Pinpoint the cell where the given text exists, returning its (X, Y) midpoint coordinate. 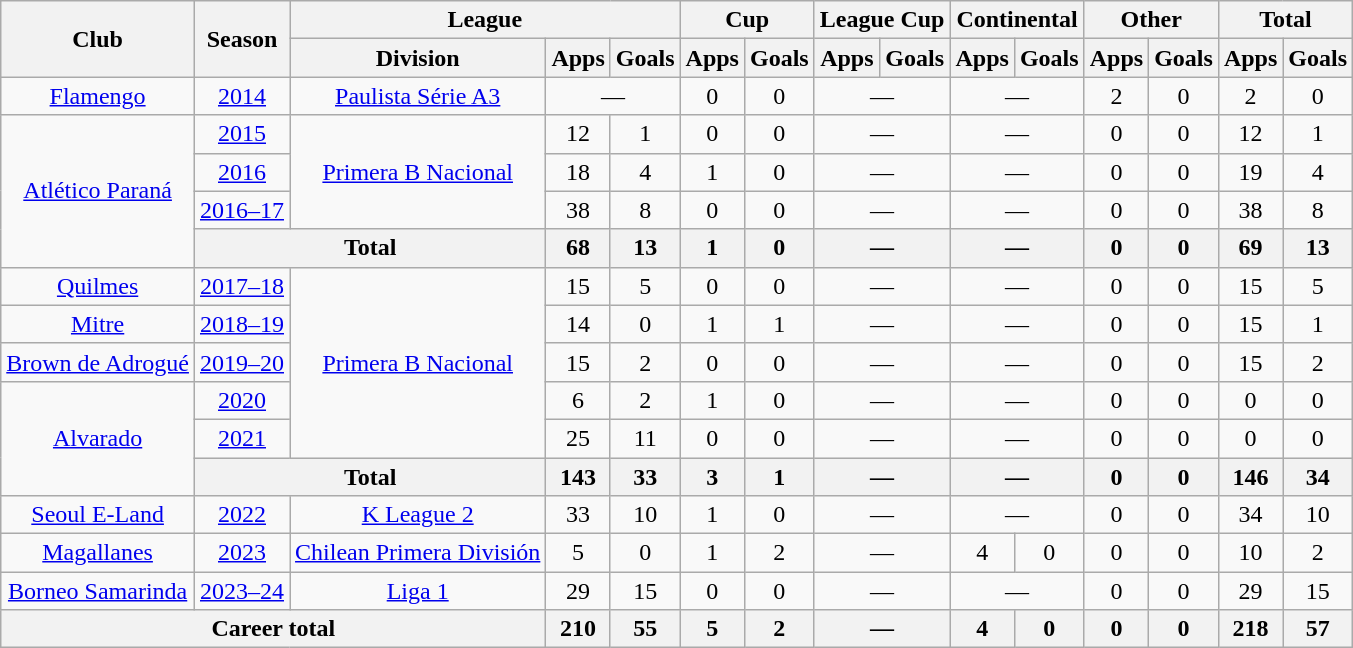
Season (242, 39)
2014 (242, 96)
2022 (242, 515)
K League 2 (418, 515)
Brown de Adrogué (98, 362)
2020 (242, 400)
19 (1250, 172)
League Cup (882, 20)
14 (578, 324)
Seoul E-Land (98, 515)
Division (418, 58)
2016–17 (242, 210)
Mitre (98, 324)
68 (578, 248)
2021 (242, 438)
Borneo Samarinda (98, 591)
57 (1318, 629)
2016 (242, 172)
League (486, 20)
2023 (242, 553)
Alvarado (98, 438)
55 (645, 629)
Chilean Primera División (418, 553)
Continental (1017, 20)
2018–19 (242, 324)
Cup (747, 20)
146 (1250, 477)
Club (98, 39)
218 (1250, 629)
25 (578, 438)
Quilmes (98, 286)
Atlético Paraná (98, 191)
143 (578, 477)
18 (578, 172)
210 (578, 629)
Flamengo (98, 96)
2015 (242, 134)
2023–24 (242, 591)
3 (712, 477)
6 (578, 400)
2019–20 (242, 362)
Career total (274, 629)
Paulista Série A3 (418, 96)
Magallanes (98, 553)
2017–18 (242, 286)
69 (1250, 248)
Other (1151, 20)
Liga 1 (418, 591)
11 (645, 438)
